Return the (x, y) coordinate for the center point of the cell that contains the specified text.  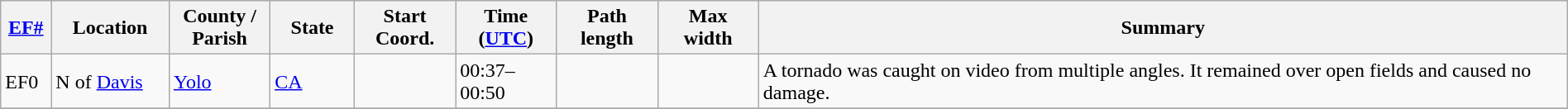
Yolo (219, 81)
EF0 (26, 81)
CA (313, 81)
N of Davis (111, 81)
EF# (26, 28)
State (313, 28)
Start Coord. (404, 28)
Path length (607, 28)
Summary (1163, 28)
Time (UTC) (506, 28)
County / Parish (219, 28)
00:37–00:50 (506, 81)
Max width (708, 28)
A tornado was caught on video from multiple angles. It remained over open fields and caused no damage. (1163, 81)
Location (111, 28)
